Detect which cell encompasses the target text, then output its [x, y] center coordinate. 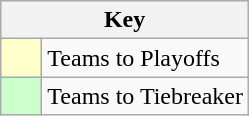
Teams to Tiebreaker [146, 96]
Key [125, 20]
Teams to Playoffs [146, 58]
